Pinpoint the cell where the given text exists, returning its (X, Y) midpoint coordinate. 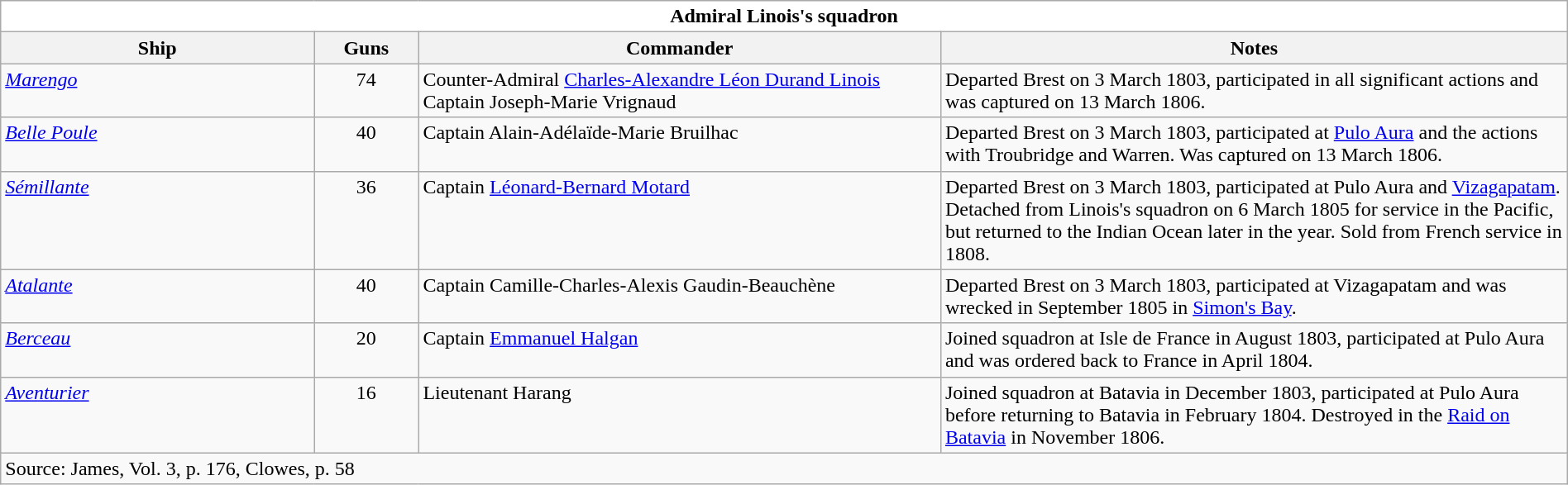
Departed Brest on 3 March 1803, participated in all significant actions and was captured on 13 March 1806. (1254, 91)
Captain Emmanuel Halgan (680, 350)
Atalante (157, 296)
20 (366, 350)
Notes (1254, 48)
Commander (680, 48)
Admiral Linois's squadron (784, 17)
Departed Brest on 3 March 1803, participated at Pulo Aura and the actions with Troubridge and Warren. Was captured on 13 March 1806. (1254, 144)
Departed Brest on 3 March 1803, participated at Vizagapatam and was wrecked in September 1805 in Simon's Bay. (1254, 296)
Captain Léonard-Bernard Motard (680, 220)
Ship (157, 48)
Sémillante (157, 220)
Belle Poule (157, 144)
74 (366, 91)
Joined squadron at Isle de France in August 1803, participated at Pulo Aura and was ordered back to France in April 1804. (1254, 350)
Lieutenant Harang (680, 415)
Captain Camille-Charles-Alexis Gaudin-Beauchène (680, 296)
Captain Alain-Adélaïde-Marie Bruilhac (680, 144)
Guns (366, 48)
16 (366, 415)
Counter-Admiral Charles-Alexandre Léon Durand LinoisCaptain Joseph-Marie Vrignaud (680, 91)
Aventurier (157, 415)
36 (366, 220)
Marengo (157, 91)
Source: James, Vol. 3, p. 176, Clowes, p. 58 (784, 468)
Berceau (157, 350)
